Pinpoint the cell where the given text exists, returning its (X, Y) midpoint coordinate. 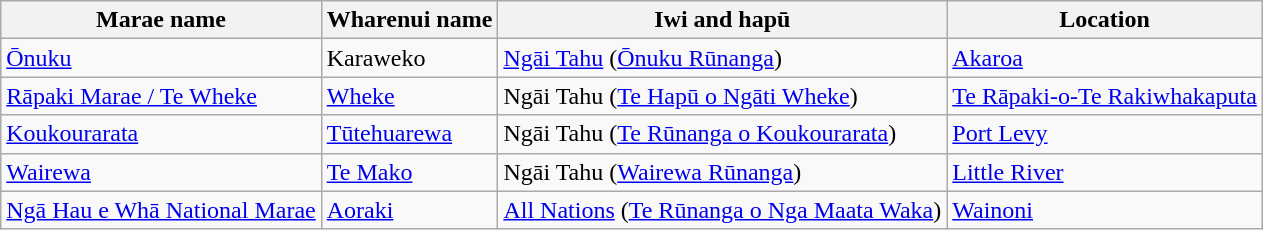
Te Mako (410, 172)
Wairewa (161, 172)
Ngā Hau e Whā National Marae (161, 210)
Ngāi Tahu (Te Hapū o Ngāti Wheke) (722, 96)
All Nations (Te Rūnanga o Nga Maata Waka) (722, 210)
Wharenui name (410, 20)
Wheke (410, 96)
Ngāi Tahu (Te Rūnanga o Koukourarata) (722, 134)
Port Levy (1105, 134)
Te Rāpaki-o-Te Rakiwhakaputa (1105, 96)
Marae name (161, 20)
Koukourarata (161, 134)
Wainoni (1105, 210)
Rāpaki Marae / Te Wheke (161, 96)
Ngāi Tahu (Ōnuku Rūnanga) (722, 58)
Location (1105, 20)
Ōnuku (161, 58)
Karaweko (410, 58)
Aoraki (410, 210)
Iwi and hapū (722, 20)
Tūtehuarewa (410, 134)
Ngāi Tahu (Wairewa Rūnanga) (722, 172)
Akaroa (1105, 58)
Little River (1105, 172)
